Return (x, y) of the center of cell containing provided text 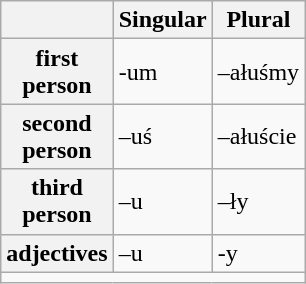
–uś (162, 136)
-y (258, 253)
–ałuśmy (258, 72)
Singular (162, 20)
thirdperson (57, 202)
adjectives (57, 253)
-um (162, 72)
–ły (258, 202)
Plural (258, 20)
firstperson (57, 72)
secondperson (57, 136)
–ałuście (258, 136)
